Detect which cell encompasses the target text, then output its (X, Y) center coordinate. 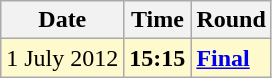
Date (62, 20)
Round (231, 20)
Time (158, 20)
1 July 2012 (62, 58)
Final (231, 58)
15:15 (158, 58)
